Pinpoint the cell where the given text exists, returning its [X, Y] midpoint coordinate. 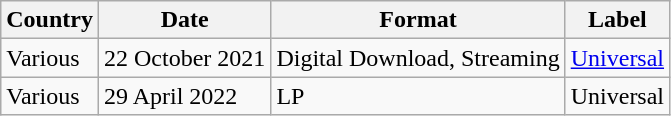
Digital Download, Streaming [418, 58]
Country [50, 20]
Format [418, 20]
LP [418, 96]
Date [184, 20]
29 April 2022 [184, 96]
22 October 2021 [184, 58]
Label [617, 20]
